Return [x, y] of the center of cell containing provided text 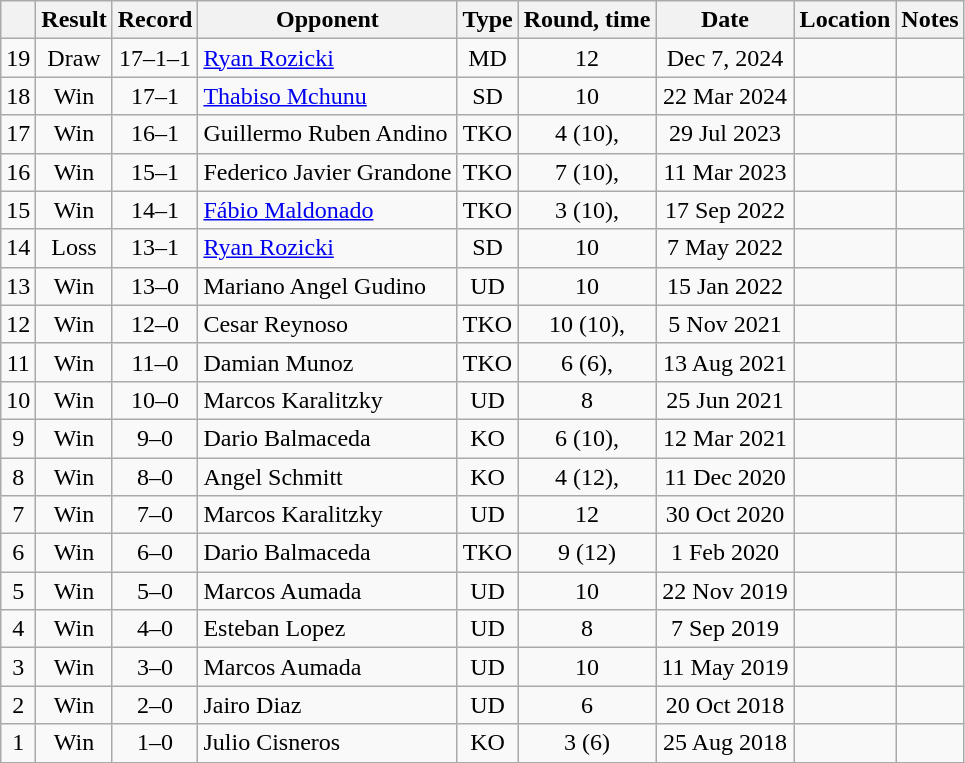
15–1 [155, 172]
Jairo Diaz [328, 705]
4–0 [155, 629]
14 [18, 248]
4 [18, 629]
6 (10), [587, 438]
10 (10), [587, 324]
3 (6) [587, 743]
6 (6), [587, 362]
Mariano Angel Gudino [328, 286]
3–0 [155, 667]
Loss [74, 248]
3 [18, 667]
2–0 [155, 705]
Record [155, 20]
1–0 [155, 743]
13 [18, 286]
7 [18, 515]
Dec 7, 2024 [725, 58]
29 Jul 2023 [725, 134]
1 Feb 2020 [725, 553]
17 Sep 2022 [725, 210]
Notes [930, 20]
9 [18, 438]
3 (10), [587, 210]
17–1–1 [155, 58]
18 [18, 96]
13–1 [155, 248]
15 [18, 210]
Date [725, 20]
Angel Schmitt [328, 477]
9–0 [155, 438]
Cesar Reynoso [328, 324]
30 Oct 2020 [725, 515]
7–0 [155, 515]
22 Mar 2024 [725, 96]
22 Nov 2019 [725, 591]
Damian Munoz [328, 362]
Draw [74, 58]
17–1 [155, 96]
6–0 [155, 553]
1 [18, 743]
Type [488, 20]
13–0 [155, 286]
25 Jun 2021 [725, 400]
MD [488, 58]
5–0 [155, 591]
4 (12), [587, 477]
5 [18, 591]
Esteban Lopez [328, 629]
Federico Javier Grandone [328, 172]
Result [74, 20]
15 Jan 2022 [725, 286]
19 [18, 58]
11 Dec 2020 [725, 477]
7 (10), [587, 172]
7 May 2022 [725, 248]
12 Mar 2021 [725, 438]
4 (10), [587, 134]
25 Aug 2018 [725, 743]
11 [18, 362]
2 [18, 705]
Guillermo Ruben Andino [328, 134]
Round, time [587, 20]
16–1 [155, 134]
Opponent [328, 20]
10–0 [155, 400]
17 [18, 134]
11 Mar 2023 [725, 172]
20 Oct 2018 [725, 705]
Fábio Maldonado [328, 210]
7 Sep 2019 [725, 629]
14–1 [155, 210]
Location [845, 20]
8–0 [155, 477]
5 Nov 2021 [725, 324]
13 Aug 2021 [725, 362]
12–0 [155, 324]
11 May 2019 [725, 667]
16 [18, 172]
Julio Cisneros [328, 743]
Thabiso Mchunu [328, 96]
9 (12) [587, 553]
11–0 [155, 362]
